Provide the (X, Y) coordinate of the cell's center where the given text is located.  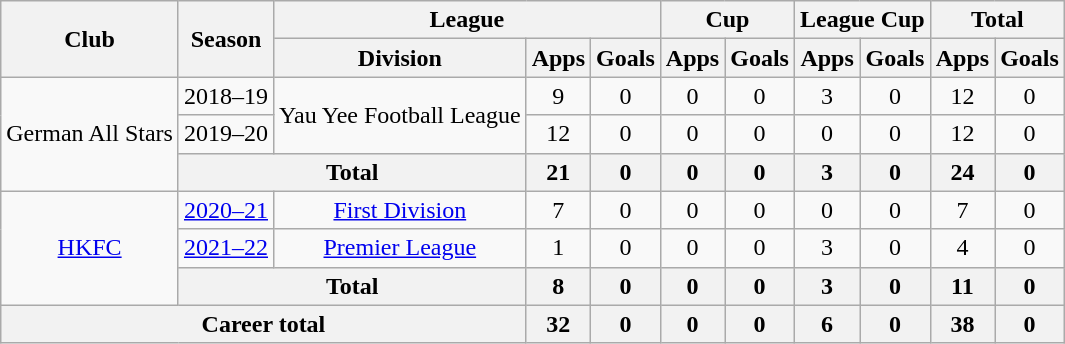
League Cup (862, 20)
2019–20 (226, 134)
League (468, 20)
2021–22 (226, 248)
11 (962, 286)
1 (558, 248)
2020–21 (226, 210)
8 (558, 286)
HKFC (90, 248)
Season (226, 39)
24 (962, 172)
Club (90, 39)
4 (962, 248)
Cup (727, 20)
9 (558, 96)
32 (558, 324)
2018–19 (226, 96)
Yau Yee Football League (400, 115)
Division (400, 58)
Career total (264, 324)
First Division (400, 210)
6 (826, 324)
38 (962, 324)
21 (558, 172)
German All Stars (90, 134)
Premier League (400, 248)
